For the text-containing cell, return its midpoint in (x, y) coordinate format. 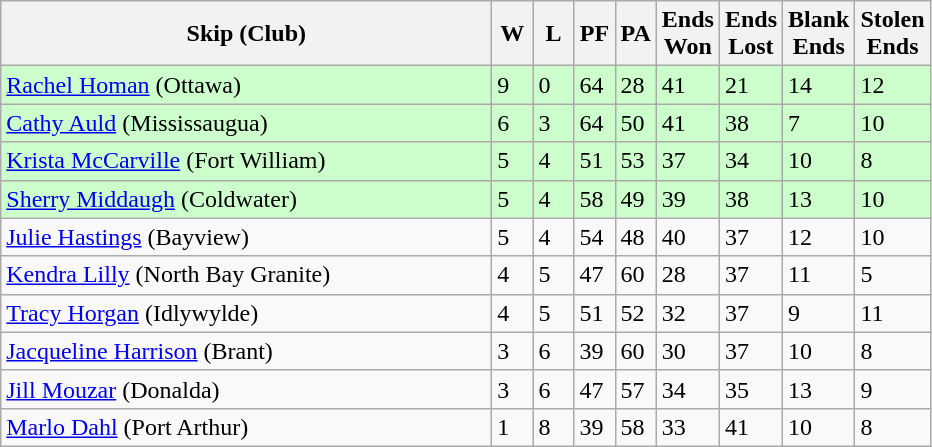
1 (512, 427)
0 (554, 85)
Sherry Middaugh (Coldwater) (246, 199)
Blank Ends (819, 34)
57 (636, 389)
PA (636, 34)
Ends Won (688, 34)
35 (750, 389)
Kendra Lilly (North Bay Granite) (246, 275)
48 (636, 237)
53 (636, 161)
7 (819, 123)
50 (636, 123)
Jacqueline Harrison (Brant) (246, 351)
Marlo Dahl (Port Arthur) (246, 427)
30 (688, 351)
PF (594, 34)
32 (688, 313)
Julie Hastings (Bayview) (246, 237)
L (554, 34)
33 (688, 427)
49 (636, 199)
54 (594, 237)
W (512, 34)
52 (636, 313)
Tracy Horgan (Idlywylde) (246, 313)
Ends Lost (750, 34)
14 (819, 85)
Skip (Club) (246, 34)
Rachel Homan (Ottawa) (246, 85)
Cathy Auld (Mississaugua) (246, 123)
40 (688, 237)
Krista McCarville (Fort William) (246, 161)
Jill Mouzar (Donalda) (246, 389)
Stolen Ends (892, 34)
21 (750, 85)
